Return (x, y) of the center of cell containing provided text 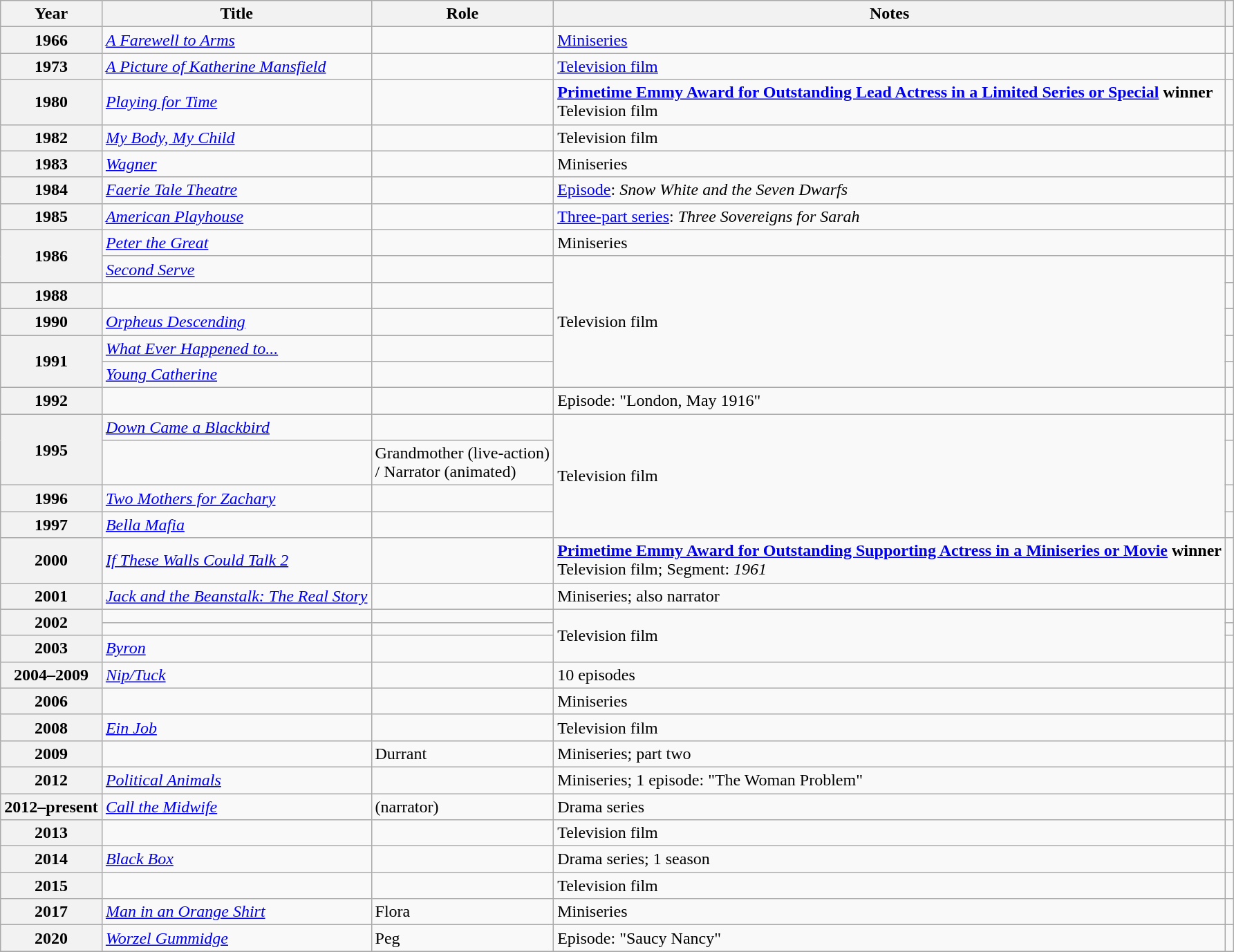
American Playhouse (236, 216)
Man in an Orange Shirt (236, 912)
2012–present (51, 807)
Title (236, 14)
Two Mothers for Zachary (236, 498)
2009 (51, 754)
Bella Mafia (236, 525)
1997 (51, 525)
What Ever Happened to... (236, 348)
2004–2009 (51, 675)
Episode: "Saucy Nancy" (890, 938)
1996 (51, 498)
Durrant (462, 754)
If These Walls Could Talk 2 (236, 560)
Role (462, 14)
1966 (51, 40)
(narrator) (462, 807)
2013 (51, 833)
Notes (890, 14)
Faerie Tale Theatre (236, 190)
1988 (51, 295)
2020 (51, 938)
1995 (51, 449)
Grandmother (live-action)/ Narrator (animated) (462, 463)
2017 (51, 912)
2012 (51, 780)
1990 (51, 321)
1973 (51, 66)
Three-part series: Three Sovereigns for Sarah (890, 216)
Wagner (236, 164)
Peg (462, 938)
Primetime Emmy Award for Outstanding Supporting Actress in a Miniseries or Movie winnerTelevision film; Segment: 1961 (890, 560)
Ein Job (236, 727)
Peter the Great (236, 243)
Nip/Tuck (236, 675)
Worzel Gummidge (236, 938)
Young Catherine (236, 375)
Episode: "London, May 1916" (890, 401)
10 episodes (890, 675)
1982 (51, 138)
Episode: Snow White and the Seven Dwarfs (890, 190)
Miniseries; 1 episode: "The Woman Problem" (890, 780)
Year (51, 14)
1983 (51, 164)
Political Animals (236, 780)
Playing for Time (236, 102)
Second Serve (236, 269)
Primetime Emmy Award for Outstanding Lead Actress in a Limited Series or Special winnerTelevision film (890, 102)
1984 (51, 190)
My Body, My Child (236, 138)
2015 (51, 886)
A Picture of Katherine Mansfield (236, 66)
Drama series; 1 season (890, 859)
1992 (51, 401)
1980 (51, 102)
Drama series (890, 807)
2003 (51, 648)
2008 (51, 727)
Orpheus Descending (236, 321)
2002 (51, 622)
A Farewell to Arms (236, 40)
1991 (51, 361)
Jack and the Beanstalk: The Real Story (236, 596)
Down Came a Blackbird (236, 427)
2001 (51, 596)
1985 (51, 216)
2014 (51, 859)
Miniseries; also narrator (890, 596)
Call the Midwife (236, 807)
Miniseries; part two (890, 754)
2000 (51, 560)
Black Box (236, 859)
Byron (236, 648)
1986 (51, 256)
2006 (51, 701)
Flora (462, 912)
